Detect which cell encompasses the target text, then output its (x, y) center coordinate. 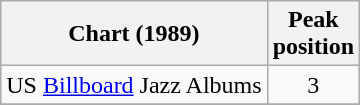
US Billboard Jazz Albums (134, 85)
Peakposition (313, 34)
3 (313, 85)
Chart (1989) (134, 34)
